Pinpoint the cell where the given text exists, returning its (x, y) midpoint coordinate. 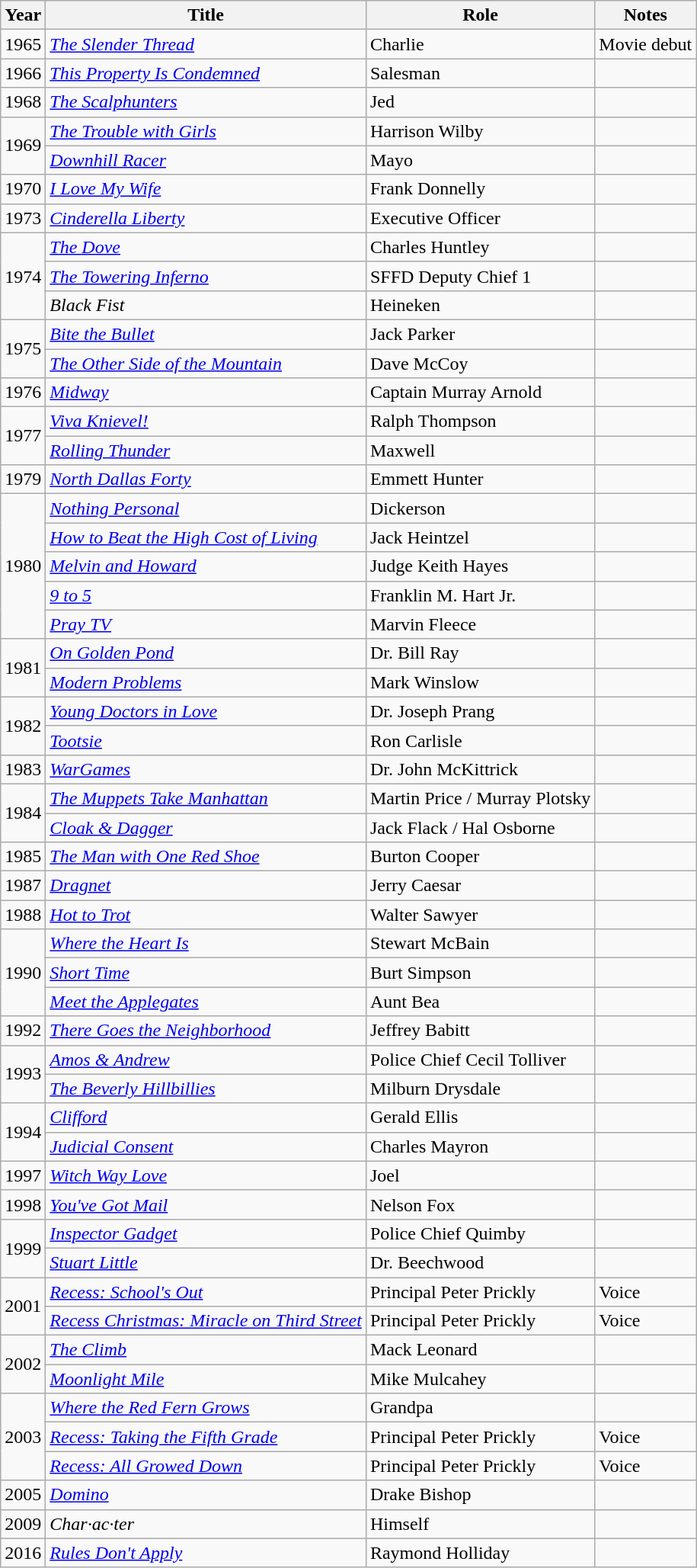
Year (23, 15)
Hot to Trot (206, 915)
The Muppets Take Manhattan (206, 798)
The Slender Thread (206, 44)
Young Doctors in Love (206, 711)
1968 (23, 102)
Marvin Fleece (480, 624)
Grandpa (480, 1408)
Where the Red Fern Grows (206, 1408)
Jack Heintzel (480, 537)
Amos & Andrew (206, 1060)
Meet the Applegates (206, 1002)
Jed (480, 102)
1998 (23, 1204)
1970 (23, 189)
Franklin M. Hart Jr. (480, 595)
Tootsie (206, 740)
WarGames (206, 769)
The Scalphunters (206, 102)
This Property Is Condemned (206, 73)
Dr. Joseph Prang (480, 711)
You've Got Mail (206, 1204)
Witch Way Love (206, 1175)
Executive Officer (480, 218)
Mark Winslow (480, 682)
Nelson Fox (480, 1204)
Frank Donnelly (480, 189)
Raymond Holliday (480, 1553)
1988 (23, 915)
Joel (480, 1175)
Ron Carlisle (480, 740)
Recess: School's Out (206, 1292)
Dave McCoy (480, 364)
Modern Problems (206, 682)
1994 (23, 1132)
1965 (23, 44)
Where the Heart Is (206, 944)
1974 (23, 276)
1984 (23, 813)
1966 (23, 73)
Notes (646, 15)
1976 (23, 393)
Charles Mayron (480, 1146)
Title (206, 15)
There Goes the Neighborhood (206, 1031)
Char·ac·ter (206, 1524)
The Towering Inferno (206, 276)
Police Chief Cecil Tolliver (480, 1060)
Movie debut (646, 44)
Jack Parker (480, 334)
2003 (23, 1437)
Drake Bishop (480, 1495)
Judge Keith Hayes (480, 566)
The Climb (206, 1350)
Stuart Little (206, 1262)
Charlie (480, 44)
1992 (23, 1031)
2001 (23, 1307)
Viva Knievel! (206, 422)
Clifford (206, 1117)
Heineken (480, 305)
2016 (23, 1553)
Charles Huntley (480, 247)
Gerald Ellis (480, 1117)
Moonlight Mile (206, 1379)
Himself (480, 1524)
Police Chief Quimby (480, 1233)
2002 (23, 1364)
1980 (23, 566)
1979 (23, 479)
Jeffrey Babitt (480, 1031)
How to Beat the High Cost of Living (206, 537)
Jack Flack / Hal Osborne (480, 827)
1977 (23, 436)
Burton Cooper (480, 857)
SFFD Deputy Chief 1 (480, 276)
Dickerson (480, 508)
2005 (23, 1495)
1975 (23, 348)
Recess: Taking the Fifth Grade (206, 1437)
Inspector Gadget (206, 1233)
Mayo (480, 160)
Dr. Bill Ray (480, 653)
Dragnet (206, 886)
Mike Mulcahey (480, 1379)
1987 (23, 886)
1982 (23, 726)
Mack Leonard (480, 1350)
Ralph Thompson (480, 422)
Cloak & Dagger (206, 827)
I Love My Wife (206, 189)
1999 (23, 1248)
Jerry Caesar (480, 886)
On Golden Pond (206, 653)
Dr. Beechwood (480, 1262)
Role (480, 15)
Rules Don't Apply (206, 1553)
Martin Price / Murray Plotsky (480, 798)
1985 (23, 857)
Salesman (480, 73)
Pray TV (206, 624)
The Trouble with Girls (206, 131)
Cinderella Liberty (206, 218)
Aunt Bea (480, 1002)
Walter Sawyer (480, 915)
The Man with One Red Shoe (206, 857)
1993 (23, 1074)
Judicial Consent (206, 1146)
The Beverly Hillbillies (206, 1089)
North Dallas Forty (206, 479)
Nothing Personal (206, 508)
Recess: All Growed Down (206, 1466)
Emmett Hunter (480, 479)
1990 (23, 973)
Maxwell (480, 451)
Captain Murray Arnold (480, 393)
Rolling Thunder (206, 451)
Domino (206, 1495)
1981 (23, 668)
1969 (23, 146)
Burt Simpson (480, 973)
Dr. John McKittrick (480, 769)
2009 (23, 1524)
1983 (23, 769)
Melvin and Howard (206, 566)
Harrison Wilby (480, 131)
Short Time (206, 973)
Recess Christmas: Miracle on Third Street (206, 1321)
Stewart McBain (480, 944)
Downhill Racer (206, 160)
Black Fist (206, 305)
Midway (206, 393)
1973 (23, 218)
9 to 5 (206, 595)
Milburn Drysdale (480, 1089)
1997 (23, 1175)
Bite the Bullet (206, 334)
The Other Side of the Mountain (206, 364)
The Dove (206, 247)
